Find where the given text appears and provide that cell's center as (X, Y) coordinate. 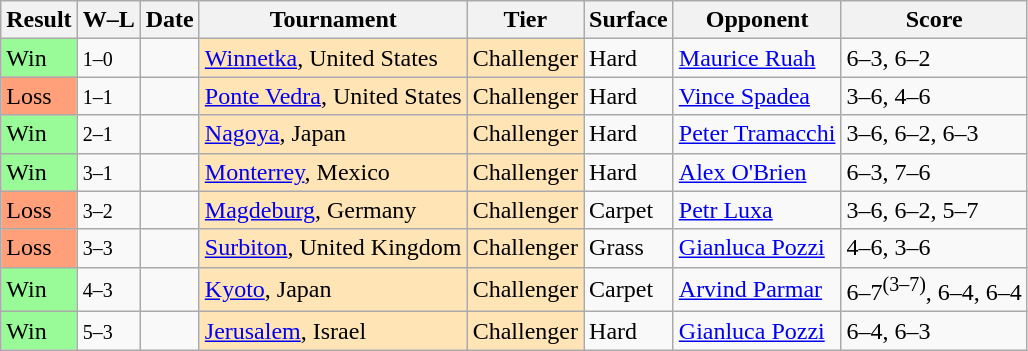
Jerusalem, Israel (333, 331)
Result (39, 20)
Winnetka, United States (333, 58)
2–1 (108, 134)
Petr Luxa (757, 210)
W–L (108, 20)
3–6, 6–2, 5–7 (934, 210)
6–4, 6–3 (934, 331)
4–3 (108, 290)
Magdeburg, Germany (333, 210)
Maurice Ruah (757, 58)
Surbiton, United Kingdom (333, 248)
Kyoto, Japan (333, 290)
3–3 (108, 248)
3–1 (108, 172)
3–6, 6–2, 6–3 (934, 134)
1–1 (108, 96)
Nagoya, Japan (333, 134)
Ponte Vedra, United States (333, 96)
5–3 (108, 331)
Surface (629, 20)
1–0 (108, 58)
3–2 (108, 210)
Grass (629, 248)
Date (170, 20)
6–3, 7–6 (934, 172)
Tournament (333, 20)
Tier (525, 20)
Peter Tramacchi (757, 134)
3–6, 4–6 (934, 96)
Alex O'Brien (757, 172)
Arvind Parmar (757, 290)
Score (934, 20)
6–3, 6–2 (934, 58)
Vince Spadea (757, 96)
6–7(3–7), 6–4, 6–4 (934, 290)
Opponent (757, 20)
Monterrey, Mexico (333, 172)
4–6, 3–6 (934, 248)
